Return the [X, Y] coordinate for the center point of the cell that contains the specified text.  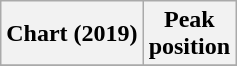
Peakposition [189, 34]
Chart (2019) [72, 34]
